Return the (X, Y) coordinate for the center point of the cell that contains the specified text.  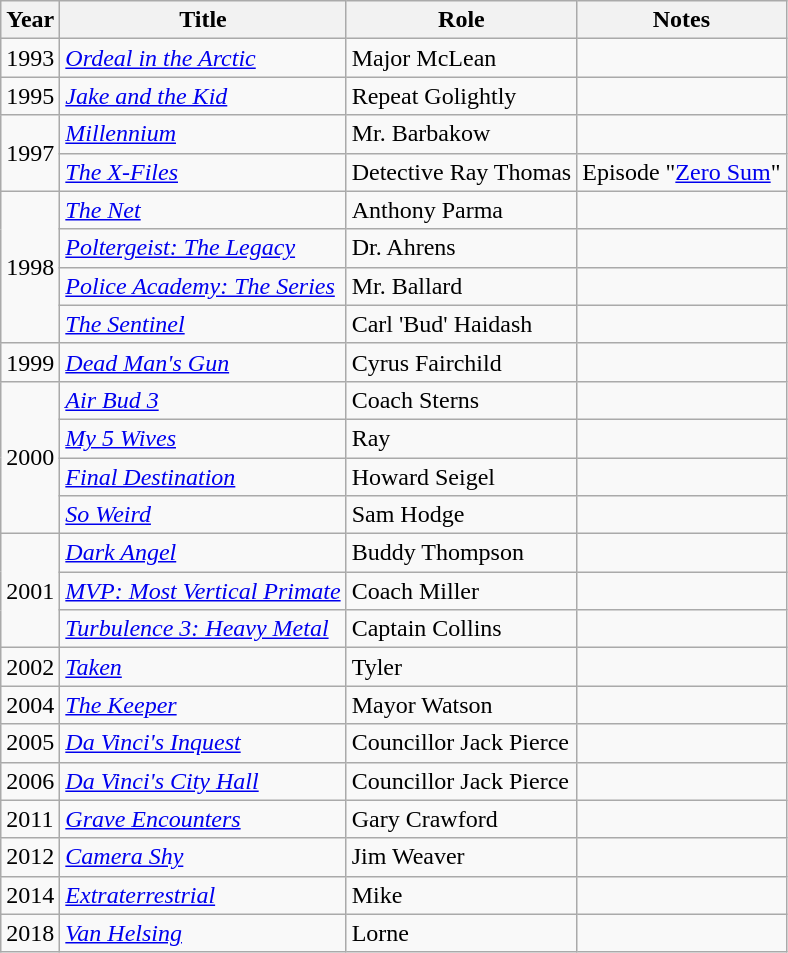
1993 (30, 58)
Coach Sterns (462, 400)
Year (30, 20)
2002 (30, 667)
Captain Collins (462, 629)
2004 (30, 705)
Grave Encounters (203, 819)
Episode "Zero Sum" (682, 172)
Coach Miller (462, 591)
Jake and the Kid (203, 96)
1997 (30, 153)
Ray (462, 438)
MVP: Most Vertical Primate (203, 591)
Buddy Thompson (462, 553)
Taken (203, 667)
2006 (30, 781)
2001 (30, 591)
1999 (30, 362)
Detective Ray Thomas (462, 172)
Air Bud 3 (203, 400)
Da Vinci's City Hall (203, 781)
The X-Files (203, 172)
My 5 Wives (203, 438)
Millennium (203, 134)
The Keeper (203, 705)
Lorne (462, 933)
Anthony Parma (462, 210)
Turbulence 3: Heavy Metal (203, 629)
Mr. Barbakow (462, 134)
1995 (30, 96)
Cyrus Fairchild (462, 362)
2018 (30, 933)
Howard Seigel (462, 477)
Dead Man's Gun (203, 362)
The Sentinel (203, 324)
2011 (30, 819)
Carl 'Bud' Haidash (462, 324)
2000 (30, 457)
Jim Weaver (462, 857)
Repeat Golightly (462, 96)
Gary Crawford (462, 819)
Sam Hodge (462, 515)
Police Academy: The Series (203, 286)
Van Helsing (203, 933)
Major McLean (462, 58)
Poltergeist: The Legacy (203, 248)
Role (462, 20)
Mayor Watson (462, 705)
Mr. Ballard (462, 286)
Ordeal in the Arctic (203, 58)
Dr. Ahrens (462, 248)
1998 (30, 267)
Mike (462, 895)
Final Destination (203, 477)
Extraterrestrial (203, 895)
2005 (30, 743)
2014 (30, 895)
2012 (30, 857)
Notes (682, 20)
Dark Angel (203, 553)
Da Vinci's Inquest (203, 743)
The Net (203, 210)
Tyler (462, 667)
So Weird (203, 515)
Camera Shy (203, 857)
Title (203, 20)
